Detect which cell encompasses the target text, then output its (X, Y) center coordinate. 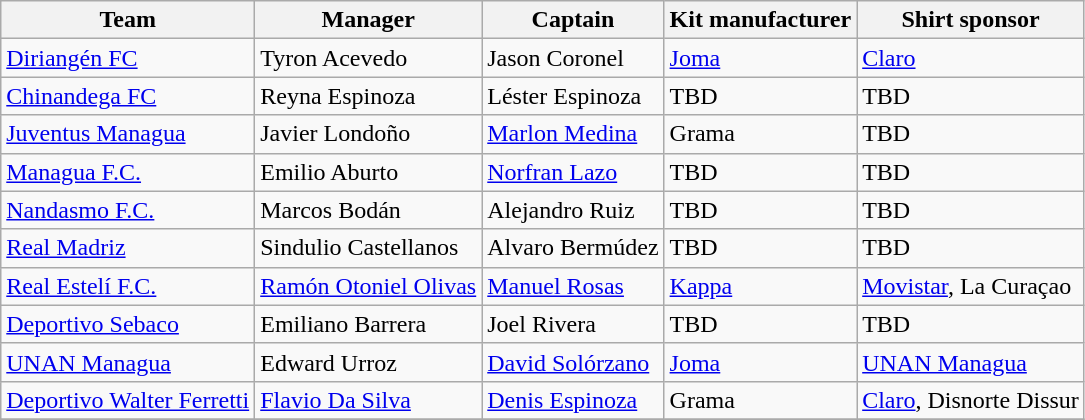
Diriangén FC (128, 58)
Real Estelí F.C. (128, 286)
Reyna Espinoza (368, 96)
Jason Coronel (573, 58)
Marcos Bodán (368, 210)
Joel Rivera (573, 324)
Team (128, 20)
Shirt sponsor (971, 20)
Javier Londoño (368, 134)
Sindulio Castellanos (368, 248)
Manager (368, 20)
Chinandega FC (128, 96)
Emilio Aburto (368, 172)
Norfran Lazo (573, 172)
Emiliano Barrera (368, 324)
Movistar, La Curaçao (971, 286)
Claro (971, 58)
Edward Urroz (368, 362)
Kit manufacturer (760, 20)
Deportivo Sebaco (128, 324)
Kappa (760, 286)
Nandasmo F.C. (128, 210)
Real Madriz (128, 248)
Flavio Da Silva (368, 400)
David Solórzano (573, 362)
Denis Espinoza (573, 400)
Marlon Medina (573, 134)
Ramón Otoniel Olivas (368, 286)
Tyron Acevedo (368, 58)
Managua F.C. (128, 172)
Claro, Disnorte Dissur (971, 400)
Captain (573, 20)
Léster Espinoza (573, 96)
Alvaro Bermúdez (573, 248)
Alejandro Ruiz (573, 210)
Juventus Managua (128, 134)
Manuel Rosas (573, 286)
Deportivo Walter Ferretti (128, 400)
